From the cell containing the given text, extract its center point as [X, Y] coordinate. 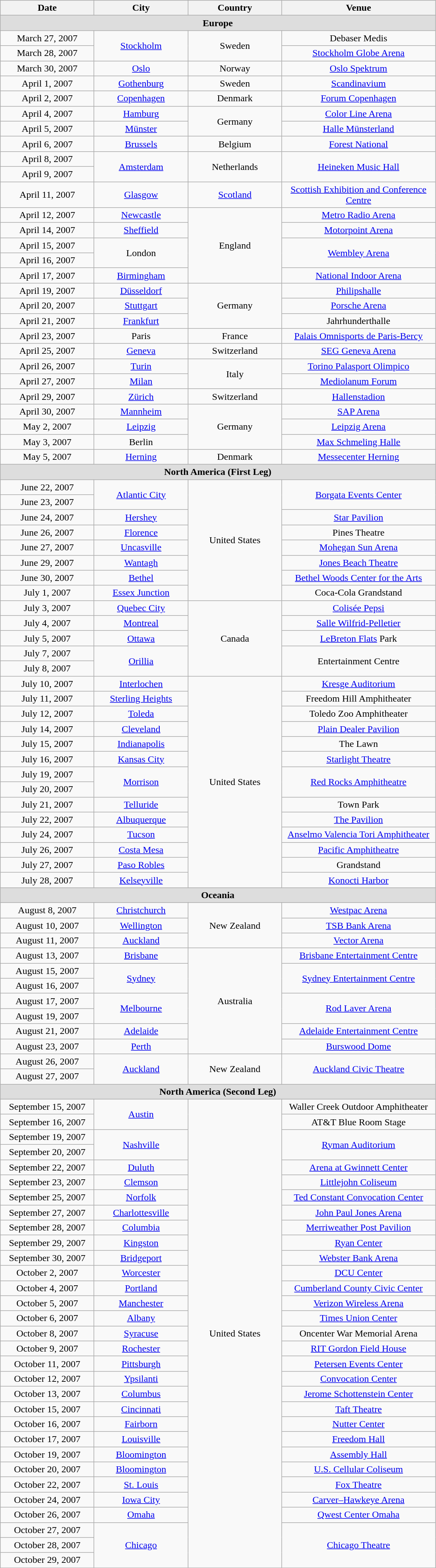
Vector Arena [358, 941]
Heineken Music Hall [358, 166]
Konocti Harbor [358, 880]
Max Schmeling Halle [358, 442]
Canada [235, 638]
Cumberland County Civic Center [358, 1288]
April 9, 2007 [47, 174]
Bridgeport [141, 1258]
Norfolk [141, 1198]
Arena at Gwinnett Center [358, 1167]
Norway [235, 68]
Town Park [358, 804]
Kresge Auditorium [358, 683]
Münster [141, 129]
RIT Gordon Field House [358, 1348]
Perth [141, 1046]
August 16, 2007 [47, 986]
John Paul Jones Arena [358, 1213]
Borgata Events Center [358, 495]
Merriweather Post Pavilion [358, 1228]
Carver–Hawkeye Arena [358, 1500]
Oslo Spektrum [358, 68]
Ryman Auditorium [358, 1144]
July 26, 2007 [47, 850]
Tucson [141, 835]
October 19, 2007 [47, 1454]
Worcester [141, 1273]
Porsche Arena [358, 306]
Oslo [141, 68]
October 27, 2007 [47, 1530]
Jahrhunderthalle [358, 321]
April 23, 2007 [47, 336]
June 29, 2007 [47, 563]
Wellington [141, 926]
U.S. Cellular Coliseum [358, 1470]
London [141, 253]
Pines Theatre [358, 532]
Florence [141, 532]
September 29, 2007 [47, 1243]
Portland [141, 1288]
Bethel Woods Center for the Arts [358, 578]
August 13, 2007 [47, 956]
March 27, 2007 [47, 38]
SAP Arena [358, 411]
Austin [141, 1114]
Telluride [141, 804]
Scandinavium [358, 83]
Motorpoint Arena [358, 230]
Berlin [141, 442]
Bethel [141, 578]
April 16, 2007 [47, 260]
Forest National [358, 144]
Adelaide [141, 1031]
Petersen Events Center [358, 1364]
Milan [141, 381]
September 19, 2007 [47, 1137]
Clemson [141, 1182]
Mediolanum Forum [358, 381]
Sterling Heights [141, 699]
July 12, 2007 [47, 714]
Forum Copenhagen [358, 98]
Ottawa [141, 638]
Duluth [141, 1167]
Manchester [141, 1303]
Fox Theatre [358, 1485]
July 8, 2007 [47, 668]
July 22, 2007 [47, 820]
The Lawn [358, 744]
August 27, 2007 [47, 1076]
May 2, 2007 [47, 426]
June 22, 2007 [47, 487]
July 10, 2007 [47, 683]
October 2, 2007 [47, 1273]
Paso Robles [141, 865]
Brisbane Entertainment Centre [358, 956]
April 25, 2007 [47, 351]
Qwest Center Omaha [358, 1515]
Netherlands [235, 166]
July 24, 2007 [47, 835]
Oncenter War Memorial Arena [358, 1333]
October 12, 2007 [47, 1379]
St. Louis [141, 1485]
Frankfurt [141, 321]
Wembley Arena [358, 253]
Stockholm [141, 46]
September 28, 2007 [47, 1228]
April 17, 2007 [47, 276]
Albany [141, 1318]
Kingston [141, 1243]
Entertainment Centre [358, 661]
March 30, 2007 [47, 68]
Mannheim [141, 411]
Atlantic City [141, 495]
Pittsburgh [141, 1364]
August 8, 2007 [47, 910]
Geneva [141, 351]
Quebec City [141, 608]
April 2, 2007 [47, 98]
July 5, 2007 [47, 638]
Orillia [141, 661]
Plain Dealer Pavilion [358, 729]
October 29, 2007 [47, 1560]
July 1, 2007 [47, 593]
Adelaide Entertainment Centre [358, 1031]
August 26, 2007 [47, 1061]
June 26, 2007 [47, 532]
Grandstand [358, 865]
October 17, 2007 [47, 1439]
Cleveland [141, 729]
Paris [141, 336]
Jerome Schottenstein Center [358, 1394]
Europe [218, 23]
Debaser Medis [358, 38]
April 4, 2007 [47, 114]
Anselmo Valencia Tori Amphitheater [358, 835]
July 20, 2007 [47, 789]
SEG Geneva Arena [358, 351]
October 26, 2007 [47, 1515]
August 11, 2007 [47, 941]
Ypsilanti [141, 1379]
Coca-Cola Grandstand [358, 593]
April 30, 2007 [47, 411]
Torino Palasport Olimpico [358, 366]
October 20, 2007 [47, 1470]
Rod Laver Arena [358, 1009]
Scotland [235, 195]
Nutter Center [358, 1424]
October 8, 2007 [47, 1333]
Brisbane [141, 956]
July 21, 2007 [47, 804]
Hamburg [141, 114]
September 23, 2007 [47, 1182]
Auckland Civic Theatre [358, 1069]
AT&T Blue Room Stage [358, 1122]
April 19, 2007 [47, 291]
North America (First Leg) [218, 472]
Leipzig [141, 426]
National Indoor Arena [358, 276]
Sheffield [141, 230]
Hershey [141, 517]
October 5, 2007 [47, 1303]
July 7, 2007 [47, 653]
Freedom Hill Amphitheater [358, 699]
Starlight Theatre [358, 759]
Charlottesville [141, 1213]
April 11, 2007 [47, 195]
Sydney Entertainment Centre [358, 978]
Pacific Amphitheatre [358, 850]
Wantagh [141, 563]
France [235, 336]
Essex Junction [141, 593]
Verizon Wireless Arena [358, 1303]
Louisville [141, 1439]
Columbus [141, 1394]
Palais Omnisports de Paris-Bercy [358, 336]
Stuttgart [141, 306]
England [235, 245]
Herning [141, 457]
April 14, 2007 [47, 230]
Cincinnati [141, 1409]
Philipshalle [358, 291]
June 30, 2007 [47, 578]
July 15, 2007 [47, 744]
Leipzig Arena [358, 426]
Star Pavilion [358, 517]
Belgium [235, 144]
July 11, 2007 [47, 699]
Webster Bank Arena [358, 1258]
June 27, 2007 [47, 548]
DCU Center [358, 1273]
Hallenstadion [358, 396]
August 23, 2007 [47, 1046]
May 3, 2007 [47, 442]
August 17, 2007 [47, 1001]
Morrison [141, 782]
August 19, 2007 [47, 1016]
Jones Beach Theatre [358, 563]
Date [47, 8]
Stockholm Globe Arena [358, 53]
August 21, 2007 [47, 1031]
City [141, 8]
June 24, 2007 [47, 517]
April 5, 2007 [47, 129]
Scottish Exhibition and Conference Centre [358, 195]
April 27, 2007 [47, 381]
Iowa City [141, 1500]
Ted Constant Convocation Center [358, 1198]
September 15, 2007 [47, 1107]
June 23, 2007 [47, 502]
Italy [235, 374]
Toledo Zoo Amphitheater [358, 714]
Birmingham [141, 276]
Fairborn [141, 1424]
October 28, 2007 [47, 1545]
April 6, 2007 [47, 144]
Kansas City [141, 759]
Ryan Center [358, 1243]
Gothenburg [141, 83]
April 29, 2007 [47, 396]
October 16, 2007 [47, 1424]
Syracuse [141, 1333]
October 24, 2007 [47, 1500]
Turin [141, 366]
July 14, 2007 [47, 729]
Kelseyville [141, 880]
April 1, 2007 [47, 83]
Zürich [141, 396]
Messecenter Herning [358, 457]
July 28, 2007 [47, 880]
March 28, 2007 [47, 53]
April 8, 2007 [47, 159]
September 25, 2007 [47, 1198]
October 9, 2007 [47, 1348]
Mohegan Sun Arena [358, 548]
Australia [235, 1001]
Christchurch [141, 910]
October 15, 2007 [47, 1409]
The Pavilion [358, 820]
Newcastle [141, 215]
October 22, 2007 [47, 1485]
April 12, 2007 [47, 215]
Color Line Arena [358, 114]
Nashville [141, 1144]
September 27, 2007 [47, 1213]
Colisée Pepsi [358, 608]
Columbia [141, 1228]
North America (Second Leg) [218, 1092]
Convocation Center [358, 1379]
September 20, 2007 [47, 1152]
Times Union Center [358, 1318]
Sydney [141, 978]
TSB Bank Arena [358, 926]
October 13, 2007 [47, 1394]
Country [235, 8]
Amsterdam [141, 166]
Salle Wilfrid-Pelletier [358, 623]
Westpac Arena [358, 910]
Montreal [141, 623]
LeBreton Flats Park [358, 638]
October 6, 2007 [47, 1318]
October 4, 2007 [47, 1288]
September 22, 2007 [47, 1167]
May 5, 2007 [47, 457]
Oceania [218, 895]
April 21, 2007 [47, 321]
April 20, 2007 [47, 306]
September 16, 2007 [47, 1122]
Copenhagen [141, 98]
Melbourne [141, 1009]
July 27, 2007 [47, 865]
Interlochen [141, 683]
Taft Theatre [358, 1409]
Freedom Hall [358, 1439]
Waller Creek Outdoor Amphitheater [358, 1107]
Brussels [141, 144]
Chicago [141, 1545]
Indianapolis [141, 744]
Glasgow [141, 195]
Rochester [141, 1348]
July 16, 2007 [47, 759]
July 4, 2007 [47, 623]
July 3, 2007 [47, 608]
Omaha [141, 1515]
September 30, 2007 [47, 1258]
July 19, 2007 [47, 774]
Costa Mesa [141, 850]
Toleda [141, 714]
August 10, 2007 [47, 926]
Venue [358, 8]
Albuquerque [141, 820]
Chicago Theatre [358, 1545]
Red Rocks Amphitheatre [358, 782]
Düsseldorf [141, 291]
August 15, 2007 [47, 971]
October 11, 2007 [47, 1364]
April 26, 2007 [47, 366]
Assembly Hall [358, 1454]
Halle Münsterland [358, 129]
Burswood Dome [358, 1046]
Metro Radio Arena [358, 215]
Uncasville [141, 548]
April 15, 2007 [47, 245]
Littlejohn Coliseum [358, 1182]
